Search for the cell housing the specified text and yield its (x, y) center coordinate. 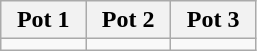
Pot 2 (128, 20)
Pot 3 (214, 20)
Pot 1 (44, 20)
